For the text-containing cell, return its midpoint in (x, y) coordinate format. 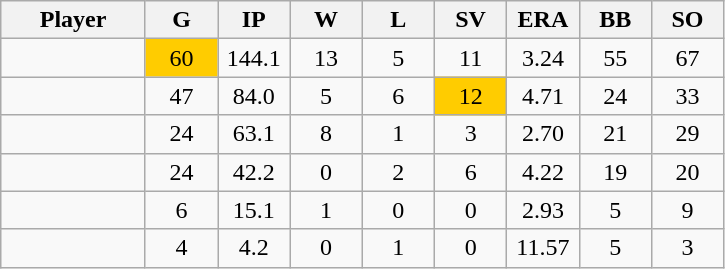
60 (181, 58)
Player (74, 20)
19 (615, 172)
84.0 (254, 96)
11 (470, 58)
12 (470, 96)
63.1 (254, 134)
SO (687, 20)
4.71 (543, 96)
SV (470, 20)
8 (326, 134)
3.24 (543, 58)
15.1 (254, 210)
9 (687, 210)
2.93 (543, 210)
IP (254, 20)
2.70 (543, 134)
144.1 (254, 58)
4.2 (254, 248)
11.57 (543, 248)
G (181, 20)
L (398, 20)
29 (687, 134)
33 (687, 96)
BB (615, 20)
55 (615, 58)
4.22 (543, 172)
2 (398, 172)
67 (687, 58)
13 (326, 58)
ERA (543, 20)
21 (615, 134)
47 (181, 96)
42.2 (254, 172)
4 (181, 248)
20 (687, 172)
W (326, 20)
